Search for the cell housing the specified text and yield its [X, Y] center coordinate. 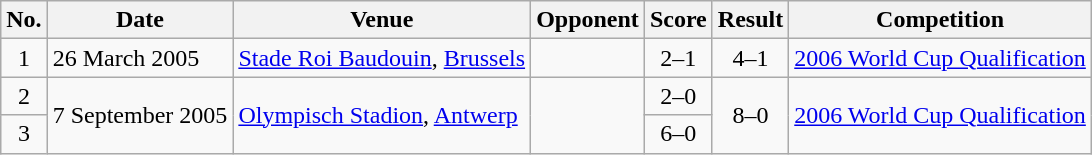
Date [140, 20]
2–1 [678, 58]
2–0 [678, 96]
8–0 [750, 115]
No. [24, 20]
Competition [940, 20]
3 [24, 134]
Result [750, 20]
26 March 2005 [140, 58]
7 September 2005 [140, 115]
2 [24, 96]
Score [678, 20]
1 [24, 58]
6–0 [678, 134]
Olympisch Stadion, Antwerp [382, 115]
Stade Roi Baudouin, Brussels [382, 58]
4–1 [750, 58]
Opponent [588, 20]
Venue [382, 20]
